Return [x, y] of the center of cell containing provided text 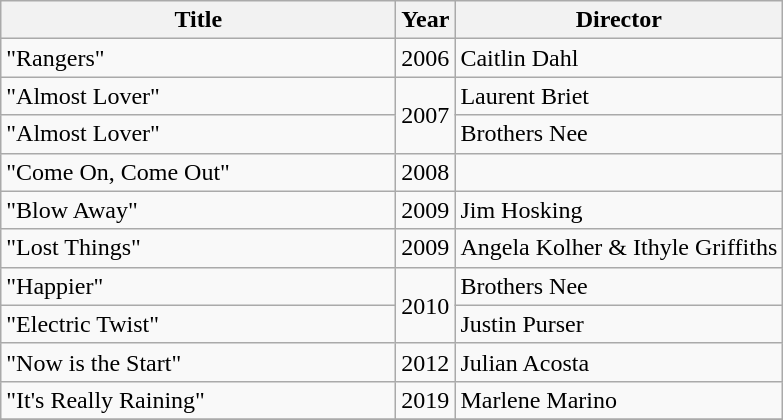
2010 [426, 305]
Laurent Briet [619, 96]
"Lost Things" [198, 248]
2008 [426, 172]
2012 [426, 362]
Caitlin Dahl [619, 58]
"Electric Twist" [198, 324]
2007 [426, 115]
Year [426, 20]
Julian Acosta [619, 362]
2006 [426, 58]
"Blow Away" [198, 210]
Title [198, 20]
Angela Kolher & Ithyle Griffiths [619, 248]
"Come On, Come Out" [198, 172]
"Now is the Start" [198, 362]
Marlene Marino [619, 400]
"Rangers" [198, 58]
"Happier" [198, 286]
Director [619, 20]
Justin Purser [619, 324]
Jim Hosking [619, 210]
"It's Really Raining" [198, 400]
2019 [426, 400]
